Extract the (x, y) coordinate from the center of the cell holding the provided text.  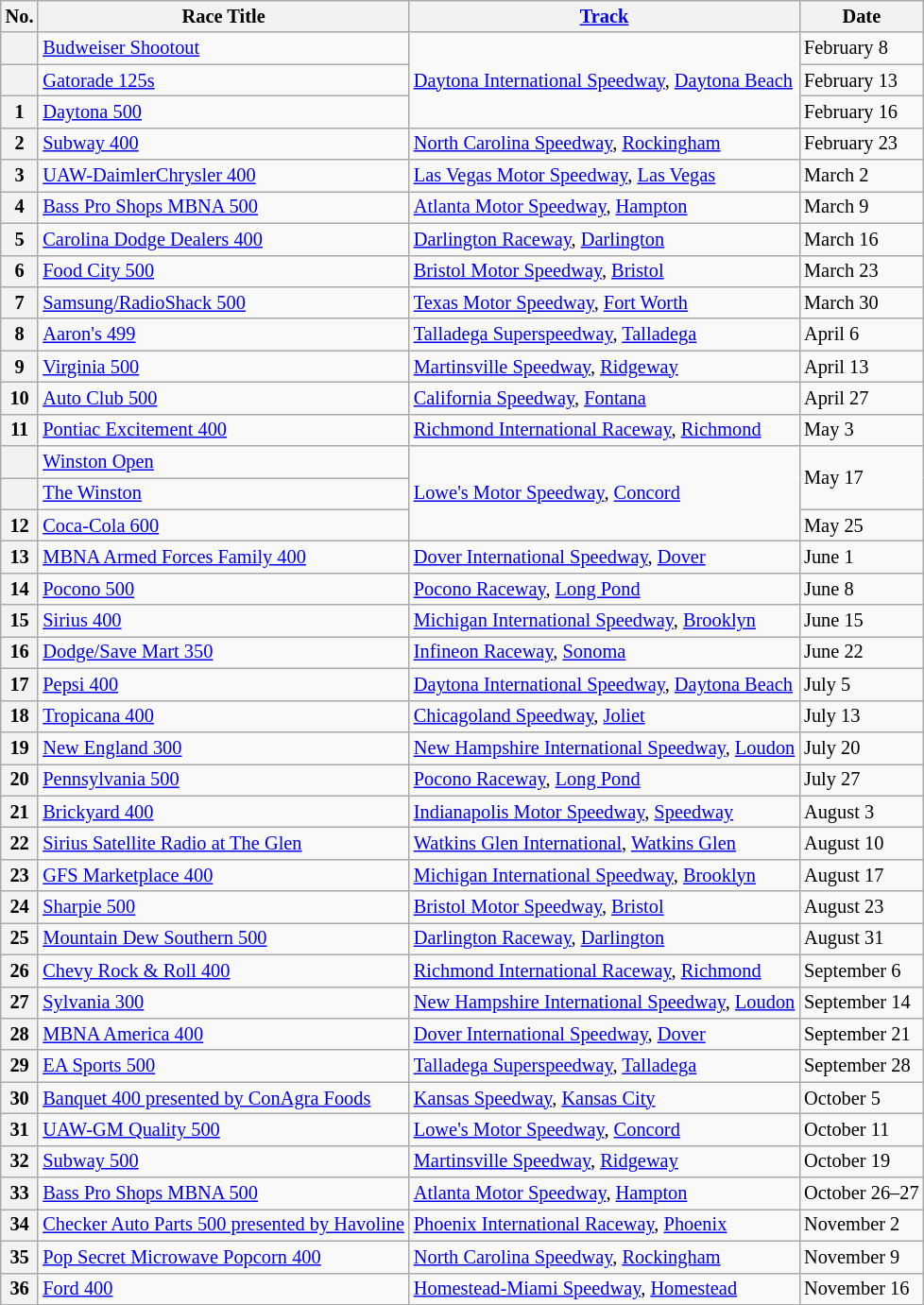
Sylvania 300 (223, 1003)
No. (20, 16)
Pontiac Excitement 400 (223, 430)
July 27 (862, 780)
Coca-Cola 600 (223, 525)
Chevy Rock & Roll 400 (223, 970)
36 (20, 1289)
June 22 (862, 652)
MBNA America 400 (223, 1034)
February 8 (862, 48)
August 17 (862, 875)
April 6 (862, 335)
March 9 (862, 207)
7 (20, 302)
November 16 (862, 1289)
September 14 (862, 1003)
30 (20, 1098)
April 27 (862, 398)
23 (20, 875)
35 (20, 1257)
June 1 (862, 557)
March 30 (862, 302)
UAW-GM Quality 500 (223, 1129)
18 (20, 716)
February 23 (862, 144)
February 16 (862, 112)
March 23 (862, 271)
Budweiser Shootout (223, 48)
August 10 (862, 843)
29 (20, 1066)
August 3 (862, 812)
11 (20, 430)
New England 300 (223, 747)
Carolina Dodge Dealers 400 (223, 239)
13 (20, 557)
September 21 (862, 1034)
Samsung/RadioShack 500 (223, 302)
Sirius Satellite Radio at The Glen (223, 843)
July 5 (862, 684)
March 16 (862, 239)
EA Sports 500 (223, 1066)
8 (20, 335)
28 (20, 1034)
Winston Open (223, 462)
Tropicana 400 (223, 716)
California Speedway, Fontana (605, 398)
6 (20, 271)
The Winston (223, 493)
Subway 500 (223, 1161)
April 13 (862, 367)
Las Vegas Motor Speedway, Las Vegas (605, 176)
August 31 (862, 938)
August 23 (862, 907)
31 (20, 1129)
Infineon Raceway, Sonoma (605, 652)
Homestead-Miami Speedway, Homestead (605, 1289)
June 15 (862, 621)
February 13 (862, 80)
Chicagoland Speedway, Joliet (605, 716)
Indianapolis Motor Speedway, Speedway (605, 812)
27 (20, 1003)
Gatorade 125s (223, 80)
October 19 (862, 1161)
24 (20, 907)
UAW-DaimlerChrysler 400 (223, 176)
34 (20, 1225)
October 26–27 (862, 1193)
16 (20, 652)
October 11 (862, 1129)
Checker Auto Parts 500 presented by Havoline (223, 1225)
Pocono 500 (223, 589)
1 (20, 112)
Aaron's 499 (223, 335)
26 (20, 970)
19 (20, 747)
Pennsylvania 500 (223, 780)
GFS Marketplace 400 (223, 875)
5 (20, 239)
November 9 (862, 1257)
Pop Secret Microwave Popcorn 400 (223, 1257)
25 (20, 938)
32 (20, 1161)
Mountain Dew Southern 500 (223, 938)
Brickyard 400 (223, 812)
September 28 (862, 1066)
22 (20, 843)
Date (862, 16)
November 2 (862, 1225)
12 (20, 525)
May 3 (862, 430)
September 6 (862, 970)
2 (20, 144)
Watkins Glen International, Watkins Glen (605, 843)
Race Title (223, 16)
20 (20, 780)
March 2 (862, 176)
17 (20, 684)
October 5 (862, 1098)
June 8 (862, 589)
9 (20, 367)
21 (20, 812)
Food City 500 (223, 271)
July 13 (862, 716)
33 (20, 1193)
4 (20, 207)
3 (20, 176)
10 (20, 398)
Daytona 500 (223, 112)
Track (605, 16)
Subway 400 (223, 144)
Ford 400 (223, 1289)
May 17 (862, 478)
Dodge/Save Mart 350 (223, 652)
July 20 (862, 747)
Kansas Speedway, Kansas City (605, 1098)
15 (20, 621)
Auto Club 500 (223, 398)
Texas Motor Speedway, Fort Worth (605, 302)
14 (20, 589)
Sharpie 500 (223, 907)
Sirius 400 (223, 621)
Pepsi 400 (223, 684)
MBNA Armed Forces Family 400 (223, 557)
May 25 (862, 525)
Phoenix International Raceway, Phoenix (605, 1225)
Banquet 400 presented by ConAgra Foods (223, 1098)
Virginia 500 (223, 367)
